Capture the cell that displays the provided text and extract its [X, Y] central coordinate. 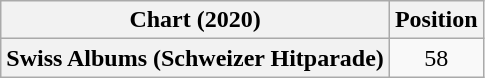
Swiss Albums (Schweizer Hitparade) [196, 58]
Position [436, 20]
58 [436, 58]
Chart (2020) [196, 20]
